Detect which cell encompasses the target text, then output its [X, Y] center coordinate. 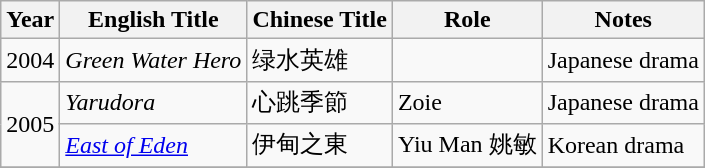
Chinese Title [320, 20]
Green Water Hero [154, 60]
Year [30, 20]
绿水英雄 [320, 60]
Role [467, 20]
2004 [30, 60]
2005 [30, 124]
Korean drama [623, 146]
Notes [623, 20]
Zoie [467, 102]
Yarudora [154, 102]
Yiu Man 姚敏 [467, 146]
English Title [154, 20]
心跳季節 [320, 102]
伊甸之東 [320, 146]
East of Eden [154, 146]
